Scan for the cell matching the given text and deliver its [X, Y] coordinate at center. 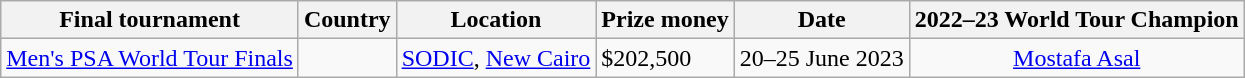
$202,500 [665, 58]
Country [347, 20]
Date [822, 20]
Prize money [665, 20]
20–25 June 2023 [822, 58]
Location [496, 20]
Mostafa Asal [1076, 58]
Men's PSA World Tour Finals [150, 58]
SODIC, New Cairo [496, 58]
2022–23 World Tour Champion [1076, 20]
Final tournament [150, 20]
